Capture the cell that displays the provided text and extract its (x, y) central coordinate. 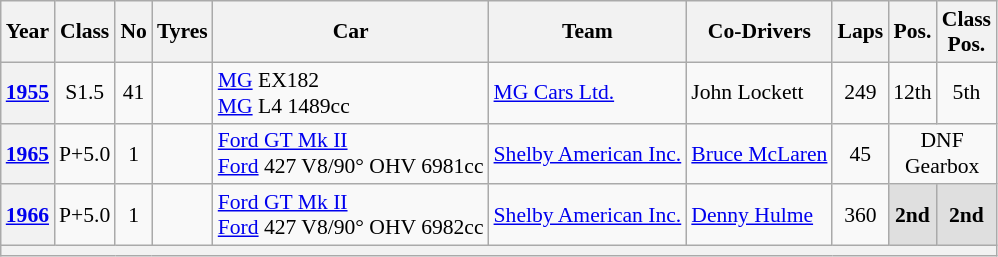
John Lockett (759, 92)
1955 (28, 92)
Tyres (182, 32)
Ford GT Mk IIFord 427 V8/90° OHV 6981cc (351, 154)
1965 (28, 154)
Year (28, 32)
MG EX182MG L4 1489cc (351, 92)
5th (966, 92)
Co-Drivers (759, 32)
1966 (28, 216)
45 (860, 154)
Pos. (912, 32)
Ford GT Mk IIFord 427 V8/90° OHV 6982cc (351, 216)
Team (588, 32)
Class (84, 32)
DNFGearbox (942, 154)
ClassPos. (966, 32)
Denny Hulme (759, 216)
S1.5 (84, 92)
360 (860, 216)
41 (134, 92)
Laps (860, 32)
MG Cars Ltd. (588, 92)
No (134, 32)
Car (351, 32)
249 (860, 92)
Bruce McLaren (759, 154)
12th (912, 92)
